Capture the cell that displays the provided text and extract its [x, y] central coordinate. 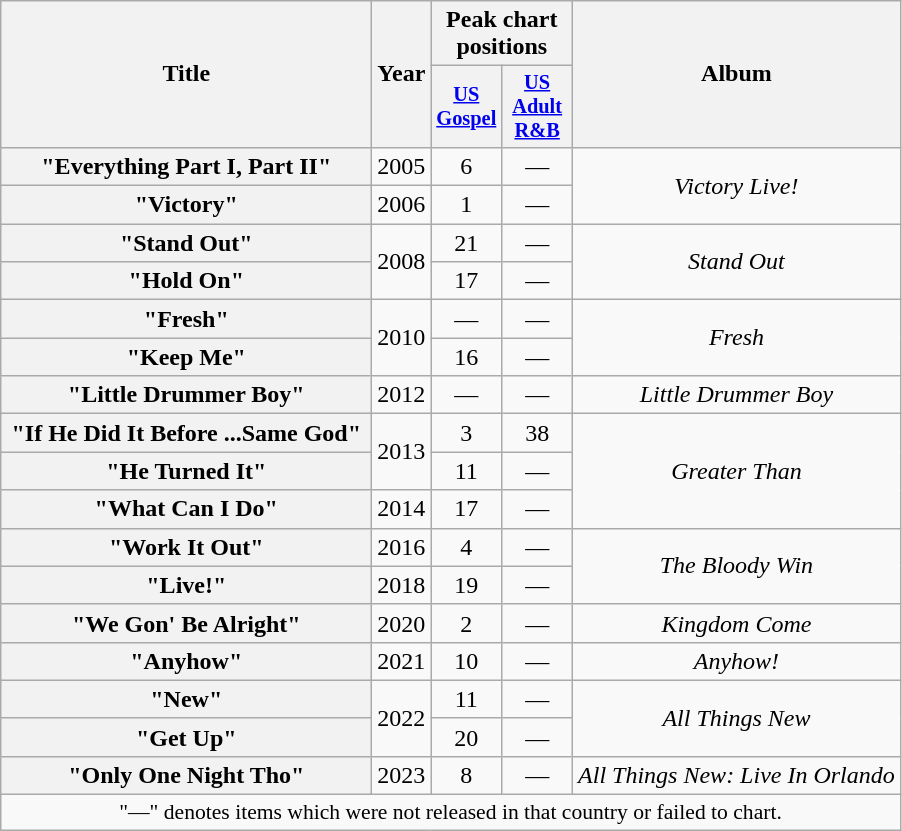
20 [466, 737]
10 [466, 661]
"Little Drummer Boy" [186, 395]
Victory Live! [737, 185]
"—" denotes items which were not released in that country or failed to chart. [451, 813]
"Only One Night Tho" [186, 775]
Anyhow! [737, 661]
Greater Than [737, 471]
38 [538, 433]
2008 [402, 262]
1 [466, 205]
2005 [402, 166]
8 [466, 775]
All Things New [737, 718]
"Anyhow" [186, 661]
2018 [402, 585]
"If He Did It Before ...Same God" [186, 433]
2023 [402, 775]
Year [402, 74]
4 [466, 547]
2013 [402, 452]
Stand Out [737, 262]
All Things New: Live In Orlando [737, 775]
"He Turned It" [186, 471]
16 [466, 357]
"Get Up" [186, 737]
19 [466, 585]
"What Can I Do" [186, 509]
"Hold On" [186, 281]
2020 [402, 623]
Fresh [737, 338]
USGospel [466, 107]
2022 [402, 718]
"Keep Me" [186, 357]
2016 [402, 547]
"Victory" [186, 205]
"We Gon' Be Alright" [186, 623]
The Bloody Win [737, 566]
"Fresh" [186, 319]
"Live!" [186, 585]
2012 [402, 395]
USAdult R&B [538, 107]
Album [737, 74]
2021 [402, 661]
"Stand Out" [186, 243]
6 [466, 166]
Peak chart positions [502, 34]
2014 [402, 509]
Little Drummer Boy [737, 395]
"New" [186, 699]
3 [466, 433]
21 [466, 243]
Title [186, 74]
Kingdom Come [737, 623]
"Work It Out" [186, 547]
"Everything Part I, Part II" [186, 166]
2 [466, 623]
2006 [402, 205]
2010 [402, 338]
